Provide the (X, Y) coordinate of the cell's center where the given text is located.  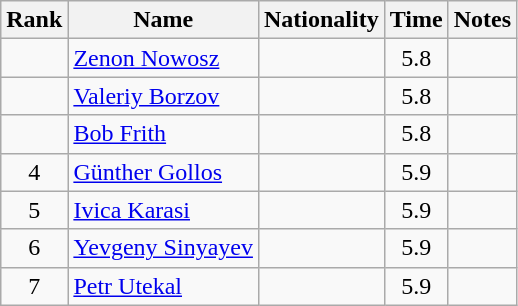
Name (164, 20)
Bob Frith (164, 134)
Ivica Karasi (164, 210)
Yevgeny Sinyayev (164, 248)
Rank (34, 20)
Notes (482, 20)
Günther Gollos (164, 172)
6 (34, 248)
7 (34, 286)
Zenon Nowosz (164, 58)
Time (416, 20)
Valeriy Borzov (164, 96)
Nationality (321, 20)
Petr Utekal (164, 286)
4 (34, 172)
5 (34, 210)
